Locate the cell with the specified text and output its (X, Y) center coordinate. 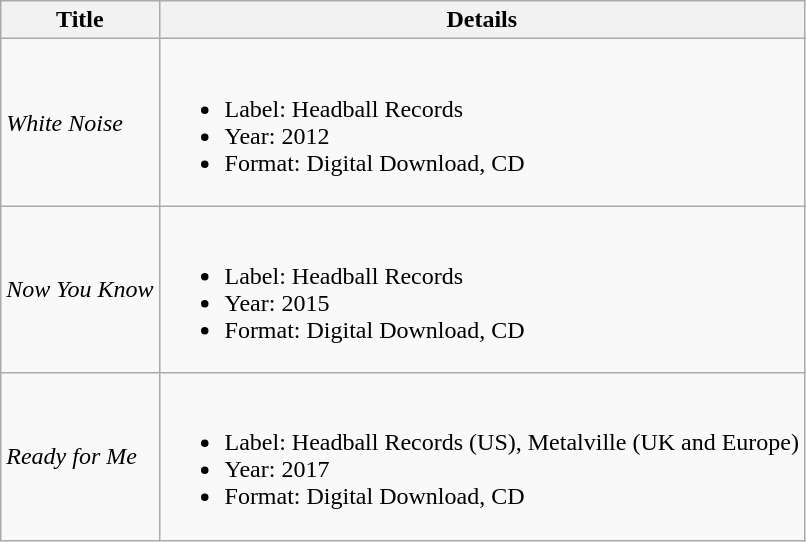
Ready for Me (80, 456)
Label: Headball RecordsYear: 2012Format: Digital Download, CD (482, 122)
Label: Headball RecordsYear: 2015Format: Digital Download, CD (482, 290)
Title (80, 20)
Label: Headball Records (US), Metalville (UK and Europe)Year: 2017Format: Digital Download, CD (482, 456)
White Noise (80, 122)
Details (482, 20)
Now You Know (80, 290)
